Extract the [x, y] coordinate from the center of the cell holding the provided text.  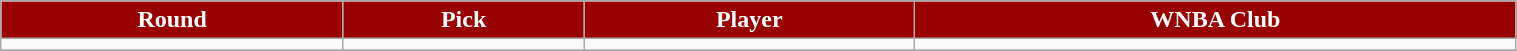
Player [750, 20]
WNBA Club [1216, 20]
Round [172, 20]
Pick [463, 20]
